For the text-containing cell, return its midpoint in (x, y) coordinate format. 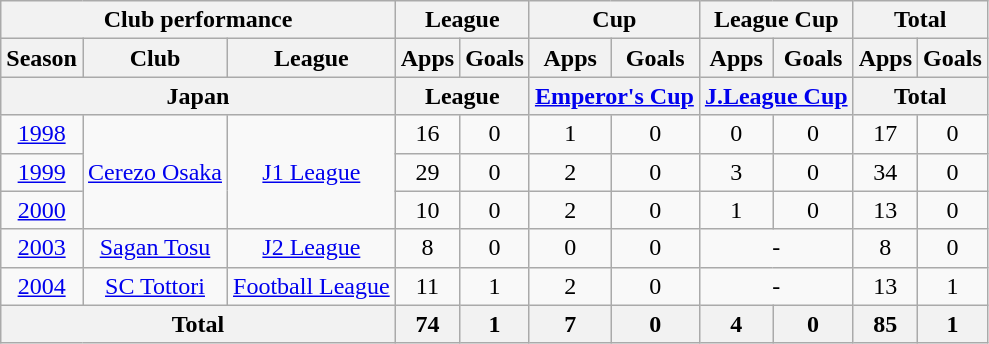
Emperor's Cup (614, 96)
11 (427, 286)
29 (427, 172)
34 (885, 172)
SC Tottori (154, 286)
4 (736, 324)
Club performance (198, 20)
85 (885, 324)
3 (736, 172)
7 (570, 324)
Club (154, 58)
Season (42, 58)
J1 League (312, 172)
Football League (312, 286)
2004 (42, 286)
Japan (198, 96)
2003 (42, 248)
Cup (614, 20)
League Cup (776, 20)
17 (885, 134)
1998 (42, 134)
Sagan Tosu (154, 248)
1999 (42, 172)
Cerezo Osaka (154, 172)
16 (427, 134)
74 (427, 324)
J2 League (312, 248)
J.League Cup (776, 96)
2000 (42, 210)
10 (427, 210)
